Locate the cell with the specified text and output its (X, Y) center coordinate. 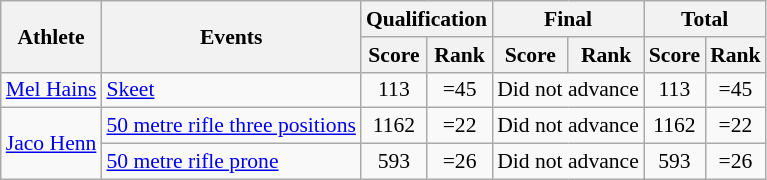
50 metre rifle prone (231, 162)
Jaco Henn (52, 144)
Skeet (231, 90)
Qualification (426, 19)
Athlete (52, 36)
Total (705, 19)
Events (231, 36)
Mel Hains (52, 90)
Final (568, 19)
50 metre rifle three positions (231, 126)
